Output the [x, y] coordinate of the center of the cell containing the given text.  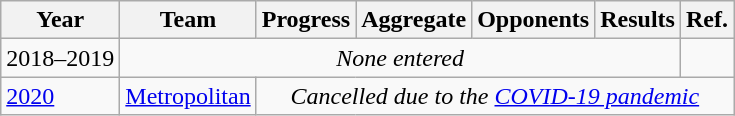
Metropolitan [188, 96]
None entered [400, 58]
Results [638, 20]
Cancelled due to the COVID-19 pandemic [494, 96]
2020 [60, 96]
Year [60, 20]
Ref. [706, 20]
Opponents [534, 20]
Progress [306, 20]
2018–2019 [60, 58]
Team [188, 20]
Aggregate [414, 20]
